Return [x, y] of the center of cell containing provided text 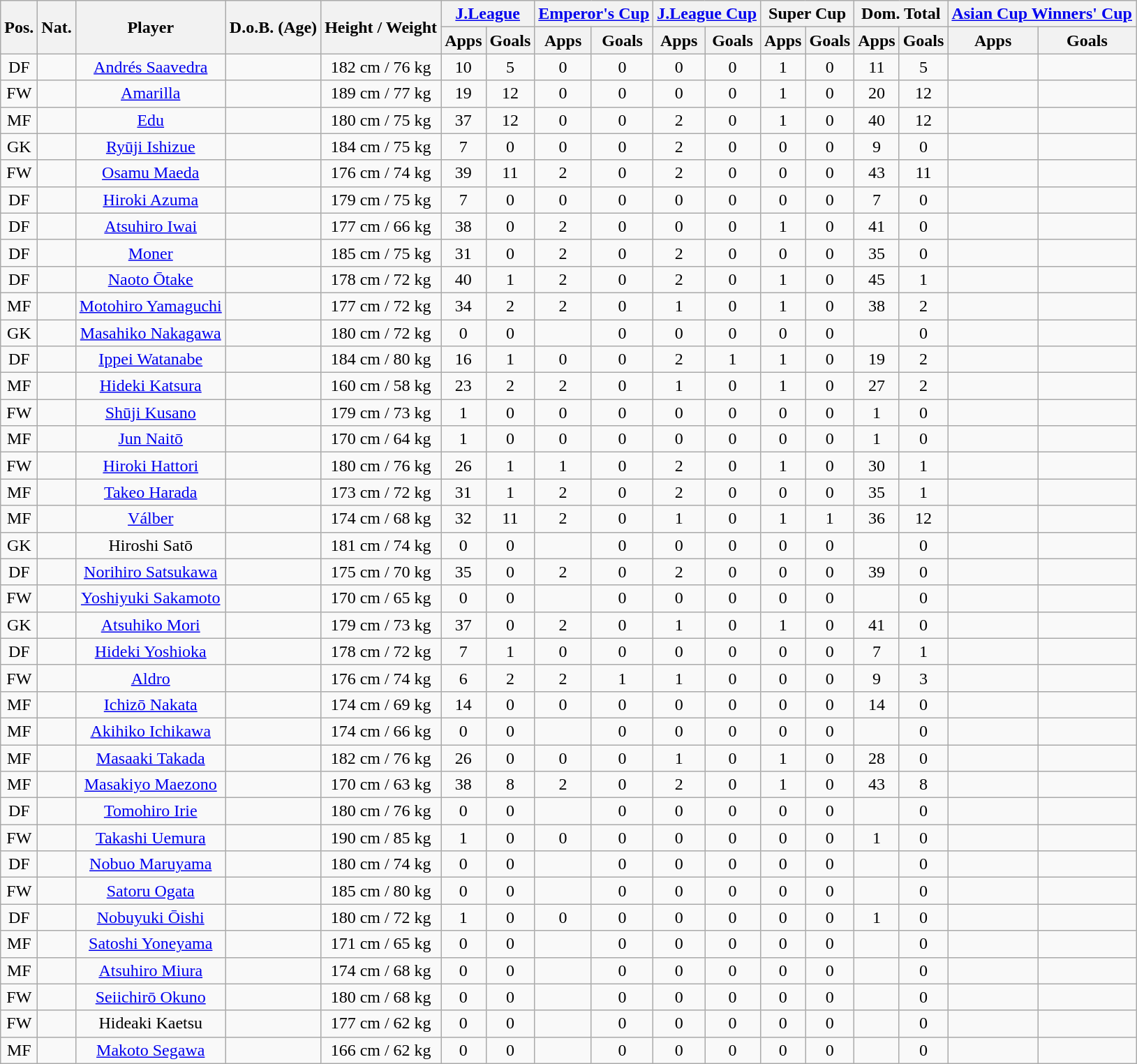
177 cm / 72 kg [381, 306]
45 [877, 279]
173 cm / 72 kg [381, 492]
30 [877, 466]
177 cm / 66 kg [381, 226]
177 cm / 62 kg [381, 1024]
16 [463, 360]
Amarilla [151, 94]
180 cm / 68 kg [381, 997]
Atsuhiko Mori [151, 625]
189 cm / 77 kg [381, 94]
170 cm / 65 kg [381, 598]
D.o.B. (Age) [273, 27]
175 cm / 70 kg [381, 572]
Satoshi Yoneyama [151, 944]
Emperor's Cup [594, 14]
Nat. [57, 27]
Ryūji Ishizue [151, 147]
174 cm / 69 kg [381, 704]
6 [463, 678]
27 [877, 386]
36 [877, 519]
Ippei Watanabe [151, 360]
Atsuhiro Miura [151, 970]
32 [463, 519]
184 cm / 80 kg [381, 360]
190 cm / 85 kg [381, 838]
Hiroshi Satō [151, 545]
Super Cup [808, 14]
166 cm / 62 kg [381, 1050]
Satoru Ogata [151, 891]
Dom. Total [901, 14]
J.League Cup [707, 14]
Takeo Harada [151, 492]
10 [463, 67]
Hiroki Azuma [151, 200]
Edu [151, 120]
Akihiko Ichikawa [151, 731]
180 cm / 75 kg [381, 120]
23 [463, 386]
160 cm / 58 kg [381, 386]
Aldro [151, 678]
Norihiro Satsukawa [151, 572]
180 cm / 74 kg [381, 864]
Masakiyo Maezono [151, 785]
179 cm / 75 kg [381, 200]
Asian Cup Winners' Cup [1042, 14]
170 cm / 63 kg [381, 785]
Osamu Maeda [151, 173]
185 cm / 80 kg [381, 891]
28 [877, 758]
Takashi Uemura [151, 838]
170 cm / 64 kg [381, 439]
185 cm / 75 kg [381, 253]
Moner [151, 253]
Hideki Yoshioka [151, 651]
Motohiro Yamaguchi [151, 306]
Tomohiro Irie [151, 811]
Player [151, 27]
Nobuo Maruyama [151, 864]
Masaaki Takada [151, 758]
181 cm / 74 kg [381, 545]
Válber [151, 519]
Seiichirō Okuno [151, 997]
Yoshiyuki Sakamoto [151, 598]
Jun Naitō [151, 439]
Shūji Kusano [151, 413]
Height / Weight [381, 27]
Hideaki Kaetsu [151, 1024]
Naoto Ōtake [151, 279]
Ichizō Nakata [151, 704]
Nobuyuki Ōishi [151, 917]
Hiroki Hattori [151, 466]
J.League [488, 14]
Atsuhiro Iwai [151, 226]
Makoto Segawa [151, 1050]
184 cm / 75 kg [381, 147]
3 [923, 678]
20 [877, 94]
171 cm / 65 kg [381, 944]
Masahiko Nakagawa [151, 333]
Pos. [20, 27]
Hideki Katsura [151, 386]
34 [463, 306]
Andrés Saavedra [151, 67]
174 cm / 66 kg [381, 731]
